Identify which cell holds the provided text, then report its [x, y] central coordinate. 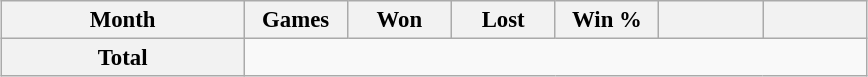
Won [399, 20]
Total [123, 58]
Month [123, 20]
Games [296, 20]
Lost [503, 20]
Win % [607, 20]
